Pinpoint the cell where the given text exists, returning its [x, y] midpoint coordinate. 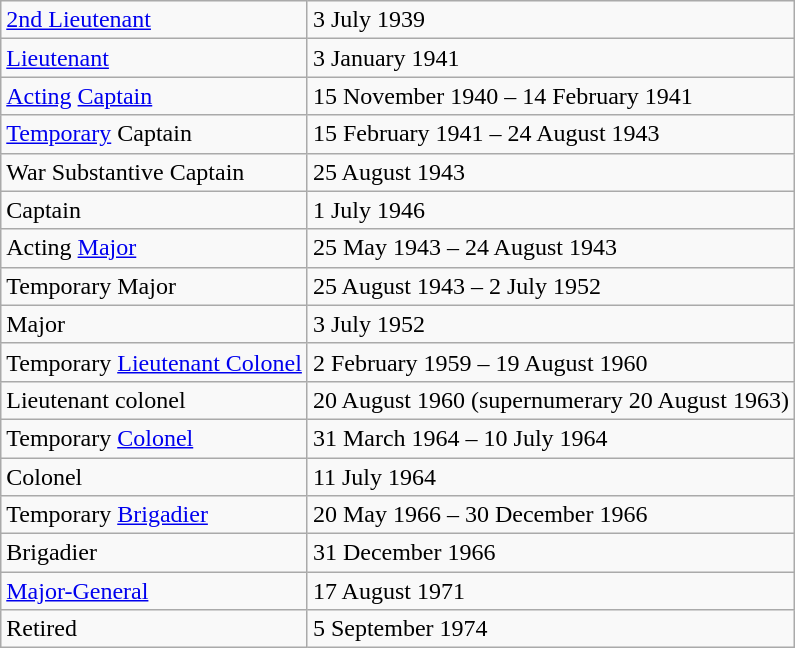
2nd Lieutenant [154, 20]
15 February 1941 – 24 August 1943 [550, 134]
Temporary Brigadier [154, 515]
5 September 1974 [550, 629]
Captain [154, 210]
Colonel [154, 477]
War Substantive Captain [154, 172]
11 July 1964 [550, 477]
Major-General [154, 591]
2 February 1959 – 19 August 1960 [550, 362]
31 December 1966 [550, 553]
20 May 1966 – 30 December 1966 [550, 515]
Temporary Captain [154, 134]
Retired [154, 629]
1 July 1946 [550, 210]
3 July 1952 [550, 324]
Temporary Lieutenant Colonel [154, 362]
20 August 1960 (supernumerary 20 August 1963) [550, 400]
31 March 1964 – 10 July 1964 [550, 438]
3 January 1941 [550, 58]
Brigadier [154, 553]
25 August 1943 [550, 172]
Major [154, 324]
Lieutenant [154, 58]
17 August 1971 [550, 591]
25 August 1943 – 2 July 1952 [550, 286]
Acting Captain [154, 96]
Lieutenant colonel [154, 400]
Temporary Colonel [154, 438]
Acting Major [154, 248]
25 May 1943 – 24 August 1943 [550, 248]
15 November 1940 – 14 February 1941 [550, 96]
3 July 1939 [550, 20]
Temporary Major [154, 286]
